Scan for the cell matching the given text and deliver its (x, y) coordinate at center. 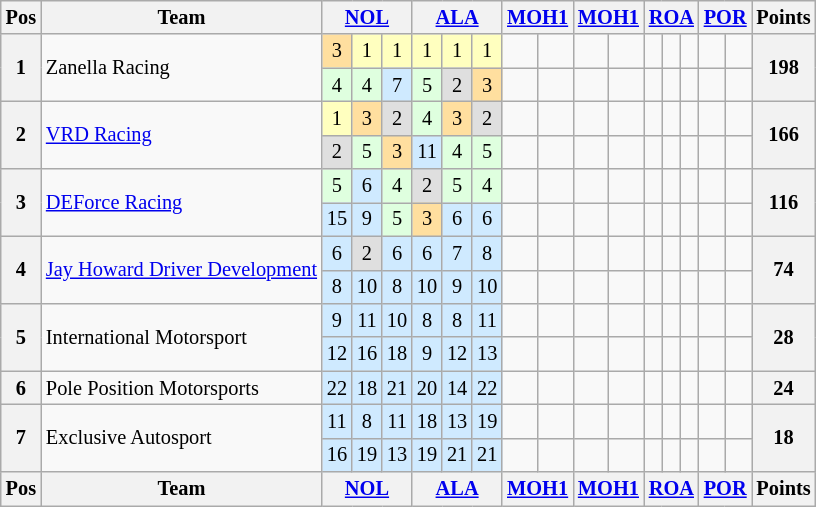
14 (457, 388)
International Motorsport (182, 336)
DEForce Racing (182, 202)
198 (784, 68)
28 (784, 336)
20 (427, 388)
Zanella Racing (182, 68)
116 (784, 202)
15 (337, 219)
166 (784, 134)
Jay Howard Driver Development (182, 270)
Pole Position Motorsports (182, 388)
74 (784, 270)
24 (784, 388)
VRD Racing (182, 134)
Exclusive Autosport (182, 438)
